Search for the cell housing the specified text and yield its [x, y] center coordinate. 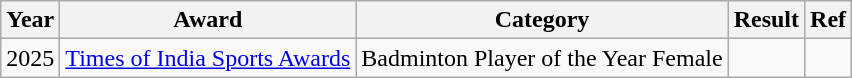
Times of India Sports Awards [208, 58]
Award [208, 20]
Ref [828, 20]
Year [30, 20]
Result [766, 20]
2025 [30, 58]
Badminton Player of the Year Female [542, 58]
Category [542, 20]
